Extract the [X, Y] coordinate from the center of the cell holding the provided text.  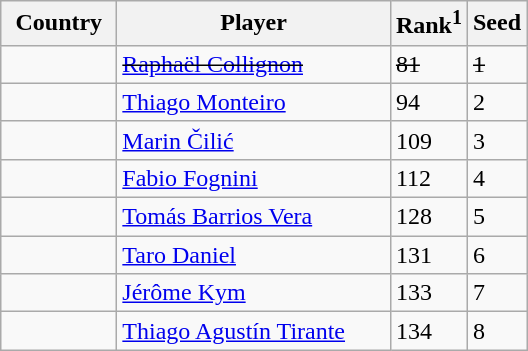
Raphaël Collignon [254, 64]
6 [496, 255]
Tomás Barrios Vera [254, 217]
133 [428, 293]
3 [496, 140]
Thiago Agustín Tirante [254, 331]
2 [496, 102]
Marin Čilić [254, 140]
5 [496, 217]
Taro Daniel [254, 255]
7 [496, 293]
131 [428, 255]
112 [428, 178]
Fabio Fognini [254, 178]
Rank1 [428, 24]
94 [428, 102]
Jérôme Kym [254, 293]
134 [428, 331]
Player [254, 24]
128 [428, 217]
81 [428, 64]
8 [496, 331]
Country [59, 24]
4 [496, 178]
109 [428, 140]
Thiago Monteiro [254, 102]
Seed [496, 24]
1 [496, 64]
